Scan for the cell matching the given text and deliver its [x, y] coordinate at center. 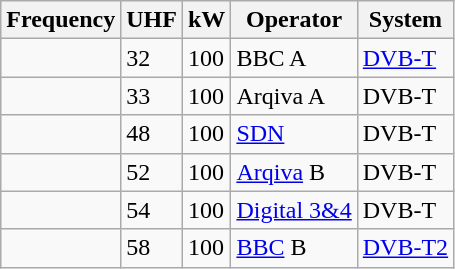
BBC A [294, 58]
Digital 3&4 [294, 210]
33 [152, 96]
32 [152, 58]
Arqiva B [294, 172]
52 [152, 172]
54 [152, 210]
UHF [152, 20]
DVB-T2 [405, 248]
48 [152, 134]
Arqiva A [294, 96]
Frequency [61, 20]
System [405, 20]
kW [206, 20]
Operator [294, 20]
58 [152, 248]
SDN [294, 134]
BBC B [294, 248]
